Scan for the cell matching the given text and deliver its [X, Y] coordinate at center. 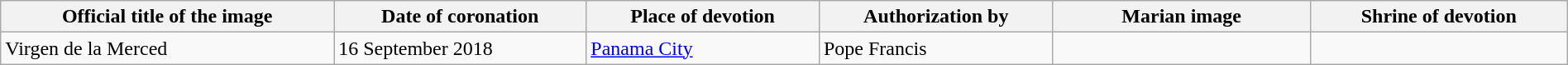
Shrine of devotion [1439, 17]
Marian image [1181, 17]
Date of coronation [460, 17]
Official title of the image [167, 17]
Panama City [703, 48]
Virgen de la Merced [167, 48]
Place of devotion [703, 17]
16 September 2018 [460, 48]
Authorization by [936, 17]
Pope Francis [936, 48]
